Capture the cell that displays the provided text and extract its [x, y] central coordinate. 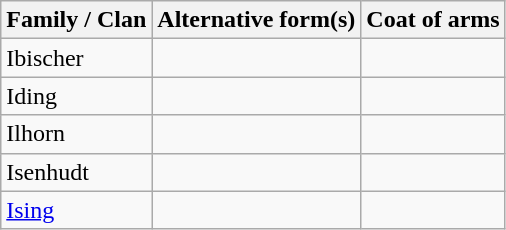
Ibischer [76, 58]
Isenhudt [76, 172]
Iding [76, 96]
Ilhorn [76, 134]
Ising [76, 210]
Family / Clan [76, 20]
Alternative form(s) [256, 20]
Coat of arms [433, 20]
